For the text-containing cell, return its midpoint in [X, Y] coordinate format. 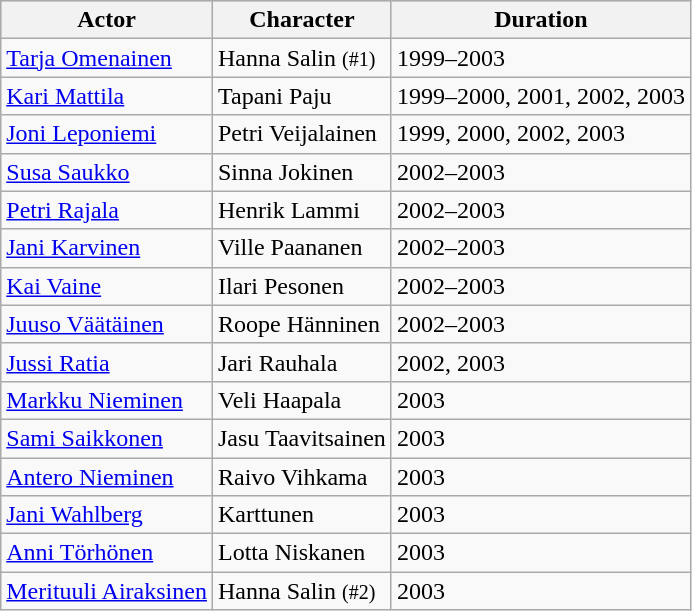
Jussi Ratia [107, 362]
Character [302, 20]
Joni Leponiemi [107, 134]
Actor [107, 20]
Jani Wahlberg [107, 515]
Henrik Lammi [302, 210]
Duration [540, 20]
Hanna Salin (#1) [302, 58]
1999–2003 [540, 58]
Merituuli Airaksinen [107, 591]
Ville Paananen [302, 248]
Lotta Niskanen [302, 553]
Kari Mattila [107, 96]
Jani Karvinen [107, 248]
Juuso Väätäinen [107, 324]
Roope Hänninen [302, 324]
Petri Veijalainen [302, 134]
Markku Nieminen [107, 400]
Anni Törhönen [107, 553]
Sinna Jokinen [302, 172]
Hanna Salin (#2) [302, 591]
1999, 2000, 2002, 2003 [540, 134]
Jari Rauhala [302, 362]
Raivo Vihkama [302, 477]
Tarja Omenainen [107, 58]
Petri Rajala [107, 210]
Sami Saikkonen [107, 438]
2002, 2003 [540, 362]
Antero Nieminen [107, 477]
Ilari Pesonen [302, 286]
Susa Saukko [107, 172]
1999–2000, 2001, 2002, 2003 [540, 96]
Jasu Taavitsainen [302, 438]
Karttunen [302, 515]
Veli Haapala [302, 400]
Tapani Paju [302, 96]
Kai Vaine [107, 286]
